Return the (X, Y) coordinate for the center point of the cell that contains the specified text.  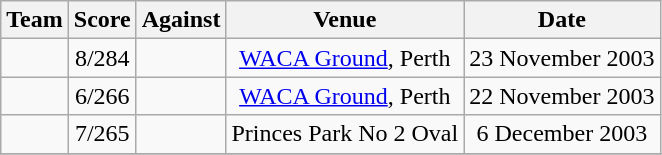
Venue (345, 20)
Princes Park No 2 Oval (345, 134)
Score (102, 20)
Date (562, 20)
8/284 (102, 58)
6/266 (102, 96)
22 November 2003 (562, 96)
23 November 2003 (562, 58)
Against (181, 20)
6 December 2003 (562, 134)
7/265 (102, 134)
Team (35, 20)
